Pinpoint the cell where the given text exists, returning its (X, Y) midpoint coordinate. 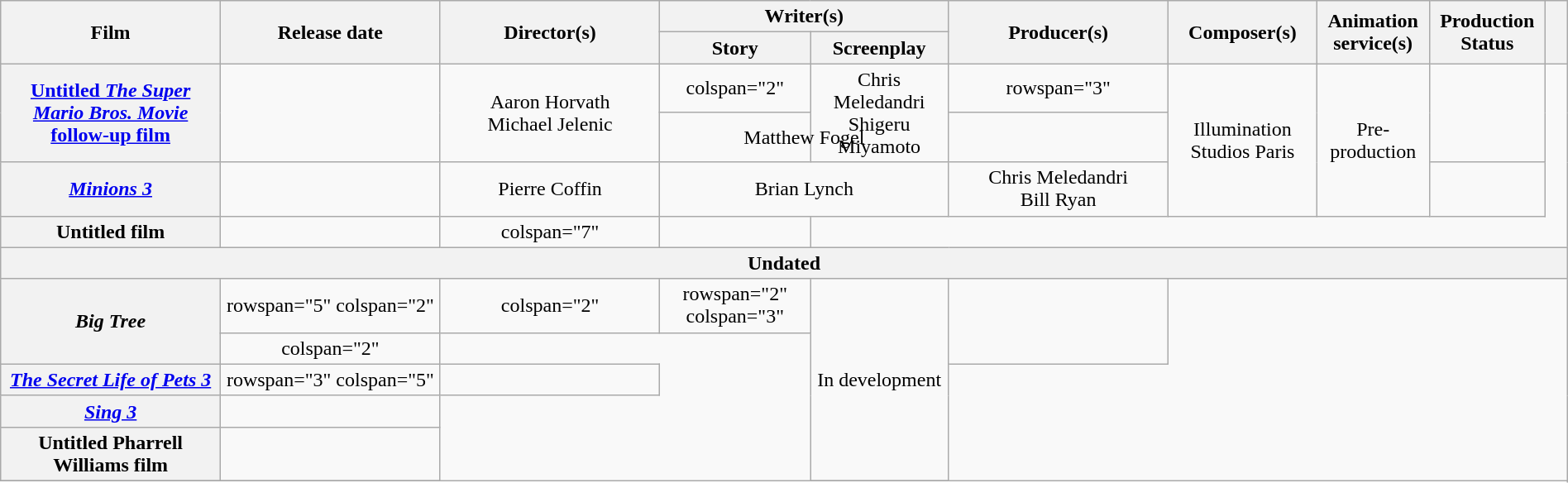
Production Status (1487, 32)
Story (735, 48)
Minions 3 (111, 189)
Writer(s) (804, 17)
Aaron HorvathMichael Jelenic (550, 112)
Illumination Studios Paris (1242, 140)
Chris MeledandriShigeru Miyamoto (880, 112)
Screenplay (880, 48)
Release date (330, 32)
Untitled The Super Mario Bros. Movie follow-up film (111, 112)
rowspan="3" (1059, 88)
Chris MeledandriBill Ryan (1059, 189)
The Secret Life of Pets 3 (111, 380)
Pre-production (1373, 140)
rowspan="5" colspan="2" (330, 306)
In development (880, 380)
Brian Lynch (804, 189)
colspan="7" (550, 232)
Pierre Coffin (550, 189)
Composer(s) (1242, 32)
Matthew Fogel (804, 137)
rowspan="2" colspan="3" (735, 306)
rowspan="3" colspan="5" (330, 380)
Big Tree (111, 321)
Film (111, 32)
Producer(s) (1059, 32)
Sing 3 (111, 411)
Untitled film (111, 232)
Untitled Pharrell Williams film (111, 453)
Director(s) (550, 32)
Animation service(s) (1373, 32)
Undated (784, 263)
